Pinpoint the cell where the given text exists, returning its (x, y) midpoint coordinate. 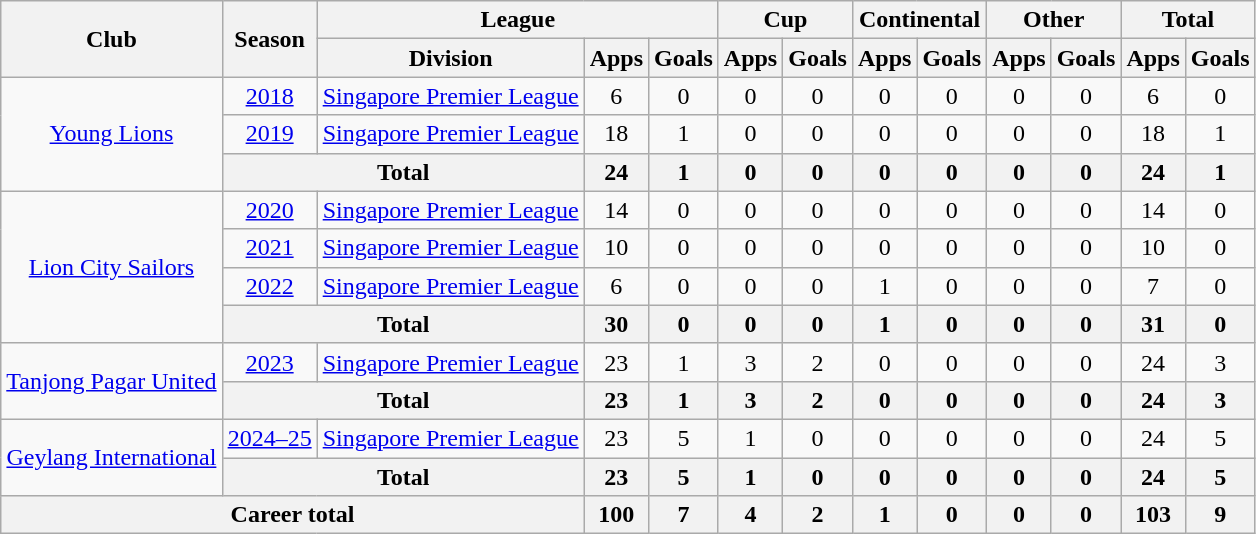
Cup (785, 20)
Continental (919, 20)
2023 (270, 362)
2019 (270, 134)
30 (616, 324)
103 (1153, 515)
2020 (270, 210)
100 (616, 515)
League (518, 20)
Lion City Sailors (112, 267)
Tanjong Pagar United (112, 381)
Young Lions (112, 134)
31 (1153, 324)
Other (1054, 20)
Club (112, 39)
2021 (270, 248)
2018 (270, 96)
2022 (270, 286)
2024–25 (270, 438)
Career total (292, 515)
4 (750, 515)
Division (450, 58)
9 (1220, 515)
Geylang International (112, 457)
Season (270, 39)
